From the cell containing the given text, extract its center point as [x, y] coordinate. 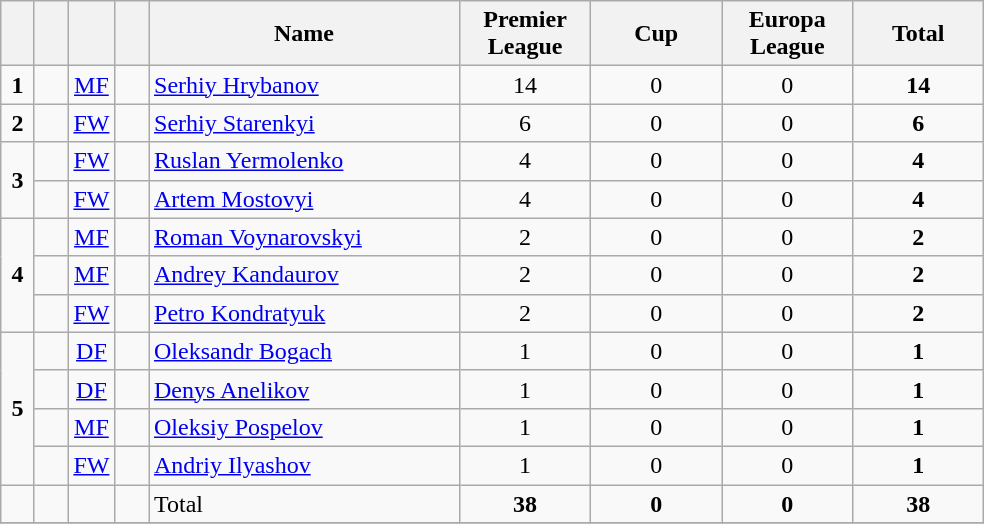
Andriy Ilyashov [304, 465]
Ruslan Yermolenko [304, 161]
Denys Anelikov [304, 389]
Serhiy Hrybanov [304, 85]
Oleksiy Pospelov [304, 427]
Petro Kondratyuk [304, 313]
Roman Voynarovskyi [304, 237]
Cup [656, 34]
Oleksandr Bogach [304, 351]
Artem Mostovyi [304, 199]
Andrey Kandaurov [304, 275]
Serhiy Starenkyi [304, 123]
3 [18, 180]
Name [304, 34]
Europa League [788, 34]
Premier League [526, 34]
5 [18, 408]
